From the cell containing the given text, extract its center point as (X, Y) coordinate. 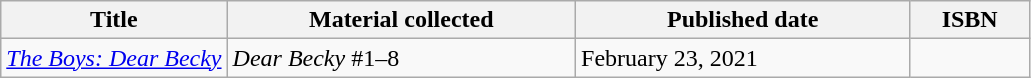
Published date (743, 20)
Dear Becky #1–8 (401, 58)
Material collected (401, 20)
Title (114, 20)
February 23, 2021 (743, 58)
The Boys: Dear Becky (114, 58)
ISBN (970, 20)
